Capture the cell that displays the provided text and extract its (x, y) central coordinate. 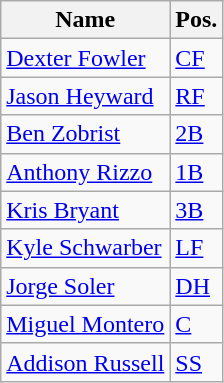
Kris Bryant (86, 210)
1B (196, 172)
Miguel Montero (86, 324)
Pos. (196, 20)
Jorge Soler (86, 286)
Name (86, 20)
DH (196, 286)
SS (196, 362)
LF (196, 248)
Jason Heyward (86, 96)
2B (196, 134)
C (196, 324)
Ben Zobrist (86, 134)
CF (196, 58)
Dexter Fowler (86, 58)
3B (196, 210)
Kyle Schwarber (86, 248)
RF (196, 96)
Addison Russell (86, 362)
Anthony Rizzo (86, 172)
